Find where the given text appears and provide that cell's center as [x, y] coordinate. 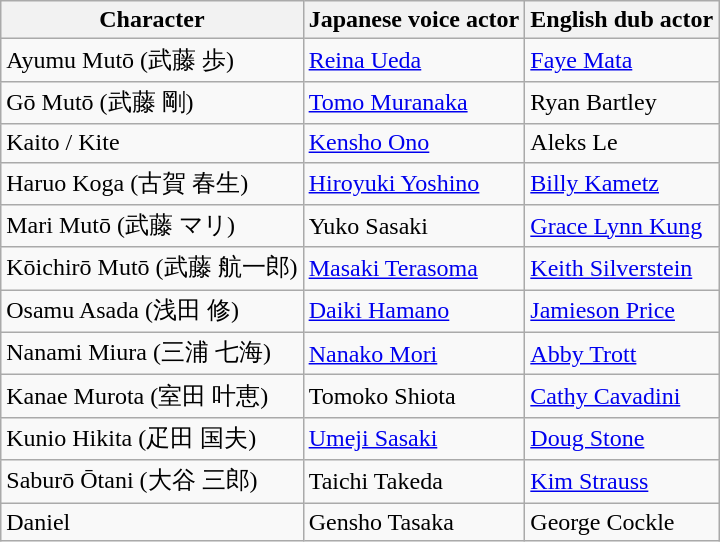
Taichi Takeda [414, 482]
Cathy Cavadini [622, 396]
Jamieson Price [622, 312]
Billy Kametz [622, 184]
Nanako Mori [414, 354]
Kanae Murota (室田 叶恵) [152, 396]
Osamu Asada (浅田 修) [152, 312]
George Cockle [622, 521]
Saburō Ōtani (大谷 三郎) [152, 482]
Kensho Ono [414, 143]
Doug Stone [622, 438]
Kōichirō Mutō (武藤 航一郎) [152, 268]
Nanami Miura (三浦 七海) [152, 354]
Keith Silverstein [622, 268]
Gensho Tasaka [414, 521]
Kunio Hikita (疋田 国夫) [152, 438]
Ryan Bartley [622, 102]
Daiki Hamano [414, 312]
Daniel [152, 521]
Grace Lynn Kung [622, 226]
Tomoko Shiota [414, 396]
Character [152, 20]
Reina Ueda [414, 60]
English dub actor [622, 20]
Umeji Sasaki [414, 438]
Tomo Muranaka [414, 102]
Gō Mutō (武藤 剛) [152, 102]
Haruo Koga (古賀 春生) [152, 184]
Masaki Terasoma [414, 268]
Abby Trott [622, 354]
Kaito / Kite [152, 143]
Hiroyuki Yoshino [414, 184]
Faye Mata [622, 60]
Yuko Sasaki [414, 226]
Ayumu Mutō (武藤 歩) [152, 60]
Mari Mutō (武藤 マリ) [152, 226]
Kim Strauss [622, 482]
Japanese voice actor [414, 20]
Aleks Le [622, 143]
